Return the (x, y) coordinate for the center point of the cell that contains the specified text.  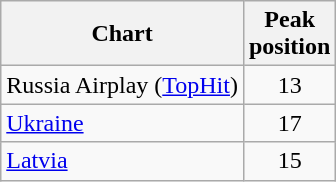
13 (289, 85)
Russia Airplay (TopHit) (122, 85)
15 (289, 161)
Latvia (122, 161)
17 (289, 123)
Peakposition (289, 34)
Chart (122, 34)
Ukraine (122, 123)
